Find where the given text appears and provide that cell's center as (X, Y) coordinate. 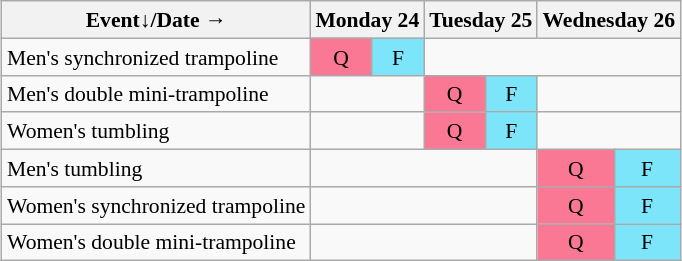
Men's tumbling (156, 168)
Men's double mini-trampoline (156, 94)
Women's synchronized trampoline (156, 204)
Women's double mini-trampoline (156, 242)
Event↓/Date → (156, 20)
Tuesday 25 (480, 20)
Men's synchronized trampoline (156, 56)
Wednesday 26 (608, 20)
Monday 24 (367, 20)
Women's tumbling (156, 130)
